Pinpoint the cell where the given text exists, returning its (x, y) midpoint coordinate. 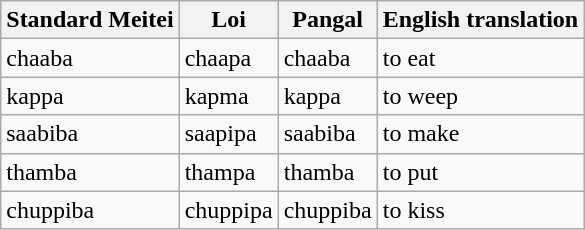
saapipa (228, 134)
Standard Meitei (90, 20)
to kiss (480, 210)
Pangal (328, 20)
chuppipa (228, 210)
thampa (228, 172)
English translation (480, 20)
to weep (480, 96)
chaapa (228, 58)
Loi (228, 20)
kapma (228, 96)
to put (480, 172)
to make (480, 134)
to eat (480, 58)
